Output the (X, Y) coordinate of the center of the cell containing the given text.  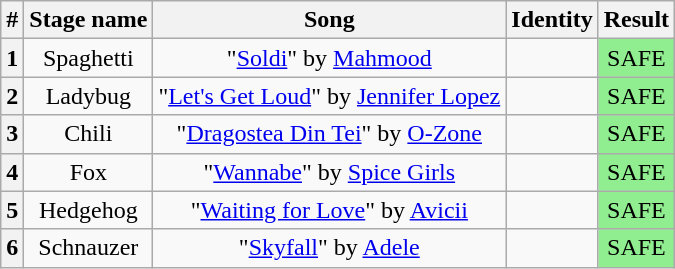
Song (330, 20)
"Dragostea Din Tei" by O-Zone (330, 134)
Hedgehog (88, 210)
2 (12, 96)
Chili (88, 134)
Identity (552, 20)
Fox (88, 172)
Stage name (88, 20)
"Skyfall" by Adele (330, 248)
Spaghetti (88, 58)
Ladybug (88, 96)
4 (12, 172)
"Wannabe" by Spice Girls (330, 172)
Result (636, 20)
1 (12, 58)
# (12, 20)
6 (12, 248)
5 (12, 210)
"Soldi" by Mahmood (330, 58)
Schnauzer (88, 248)
3 (12, 134)
"Let's Get Loud" by Jennifer Lopez (330, 96)
"Waiting for Love" by Avicii (330, 210)
